Extract the [x, y] coordinate from the center of the cell holding the provided text.  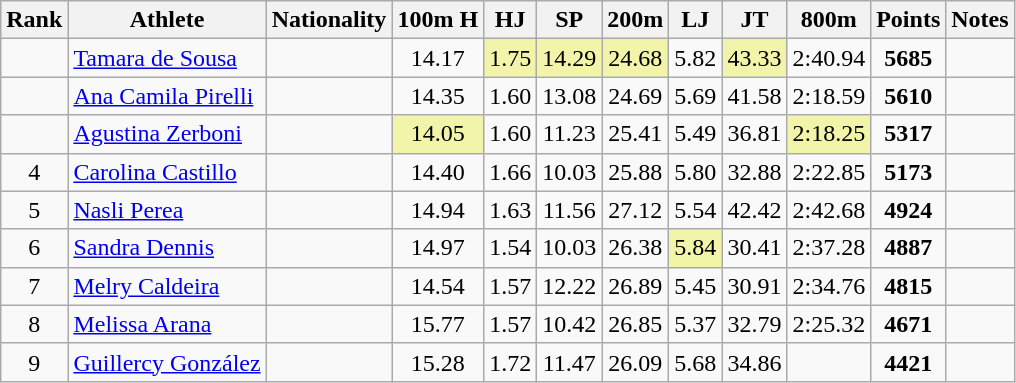
200m [636, 20]
26.89 [636, 286]
11.56 [570, 210]
5 [34, 210]
Tamara de Sousa [167, 58]
32.79 [754, 324]
4887 [908, 248]
14.54 [438, 286]
27.12 [636, 210]
42.42 [754, 210]
12.22 [570, 286]
5.82 [696, 58]
5.80 [696, 172]
2:18.59 [829, 96]
8 [34, 324]
14.40 [438, 172]
4421 [908, 362]
5.37 [696, 324]
14.05 [438, 134]
Sandra Dennis [167, 248]
11.47 [570, 362]
43.33 [754, 58]
26.09 [636, 362]
34.86 [754, 362]
2:40.94 [829, 58]
4815 [908, 286]
11.23 [570, 134]
4924 [908, 210]
30.91 [754, 286]
JT [754, 20]
15.77 [438, 324]
5.84 [696, 248]
1.75 [510, 58]
SP [570, 20]
Ana Camila Pirelli [167, 96]
2:18.25 [829, 134]
1.54 [510, 248]
5.45 [696, 286]
30.41 [754, 248]
14.17 [438, 58]
24.68 [636, 58]
Guillercy González [167, 362]
Points [908, 20]
5.49 [696, 134]
5.68 [696, 362]
2:34.76 [829, 286]
Agustina Zerboni [167, 134]
15.28 [438, 362]
100m H [438, 20]
26.85 [636, 324]
Notes [980, 20]
4 [34, 172]
4671 [908, 324]
1.63 [510, 210]
5.54 [696, 210]
7 [34, 286]
Athlete [167, 20]
41.58 [754, 96]
2:22.85 [829, 172]
2:37.28 [829, 248]
32.88 [754, 172]
1.72 [510, 362]
5610 [908, 96]
HJ [510, 20]
5173 [908, 172]
26.38 [636, 248]
2:42.68 [829, 210]
Nasli Perea [167, 210]
5317 [908, 134]
14.35 [438, 96]
13.08 [570, 96]
1.66 [510, 172]
5685 [908, 58]
9 [34, 362]
800m [829, 20]
14.97 [438, 248]
14.29 [570, 58]
Nationality [329, 20]
25.88 [636, 172]
LJ [696, 20]
Melissa Arana [167, 324]
Carolina Castillo [167, 172]
10.42 [570, 324]
2:25.32 [829, 324]
6 [34, 248]
5.69 [696, 96]
14.94 [438, 210]
36.81 [754, 134]
24.69 [636, 96]
Melry Caldeira [167, 286]
25.41 [636, 134]
Rank [34, 20]
